Pinpoint the cell where the given text exists, returning its [X, Y] midpoint coordinate. 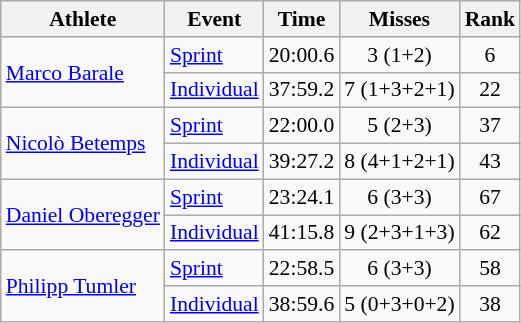
Time [302, 19]
41:15.8 [302, 233]
5 (2+3) [399, 126]
5 (0+3+0+2) [399, 304]
39:27.2 [302, 162]
3 (1+2) [399, 55]
Philipp Tumler [83, 286]
Athlete [83, 19]
8 (4+1+2+1) [399, 162]
Event [214, 19]
38:59.6 [302, 304]
43 [490, 162]
22:00.0 [302, 126]
20:00.6 [302, 55]
7 (1+3+2+1) [399, 90]
23:24.1 [302, 197]
Marco Barale [83, 72]
67 [490, 197]
Nicolò Betemps [83, 144]
38 [490, 304]
Daniel Oberegger [83, 214]
58 [490, 269]
9 (2+3+1+3) [399, 233]
Rank [490, 19]
37:59.2 [302, 90]
Misses [399, 19]
22:58.5 [302, 269]
62 [490, 233]
37 [490, 126]
6 [490, 55]
22 [490, 90]
